Extract the (x, y) coordinate from the center of the cell holding the provided text.  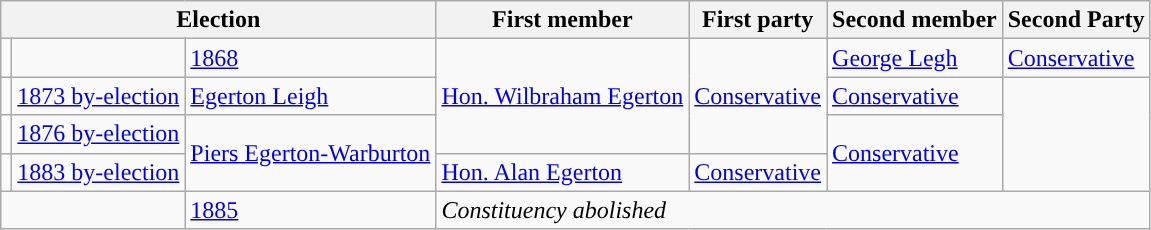
1876 by-election (98, 134)
1873 by-election (98, 96)
Hon. Wilbraham Egerton (562, 96)
Second member (915, 20)
Piers Egerton-Warburton (310, 153)
Constituency abolished (793, 210)
1868 (310, 58)
Egerton Leigh (310, 96)
First party (758, 20)
Second Party (1076, 20)
Hon. Alan Egerton (562, 172)
Election (218, 20)
First member (562, 20)
1885 (310, 210)
George Legh (915, 58)
1883 by-election (98, 172)
